Scan for the cell matching the given text and deliver its (X, Y) coordinate at center. 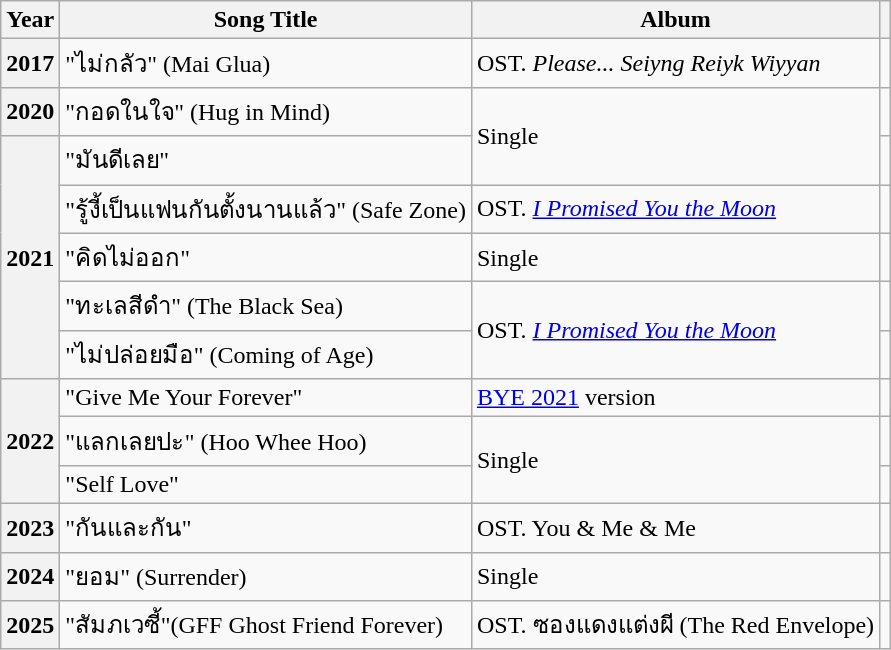
Year (30, 20)
"ทะเลสีดำ" (The Black Sea) (266, 306)
"รู้งี้เป็นแฟนกันตั้งนานแล้ว" (Safe Zone) (266, 208)
"แลกเลยปะ" (Hoo Whee Hoo) (266, 442)
2017 (30, 64)
2024 (30, 576)
2022 (30, 442)
2023 (30, 528)
OST. ซองแดงแต่งผี (The Red Envelope) (675, 626)
Song Title (266, 20)
"Give Me Your Forever" (266, 398)
"คิดไม่ออก" (266, 258)
BYE 2021 version (675, 398)
OST. You & Me & Me (675, 528)
"ยอม" (Surrender) (266, 576)
"กอดในใจ" (Hug in Mind) (266, 112)
OST. Please... Seiyng Reiyk Wiyyan (675, 64)
"Self Love" (266, 484)
2021 (30, 258)
"ไม่กลัว" (Mai Glua) (266, 64)
2025 (30, 626)
2020 (30, 112)
"สัมภเวซี้"(GFF Ghost Friend Forever) (266, 626)
"มันดีเลย" (266, 160)
"ไม่ปล่อยมือ" (Coming of Age) (266, 354)
Album (675, 20)
"กันและกัน" (266, 528)
